From the cell containing the given text, extract its center point as [X, Y] coordinate. 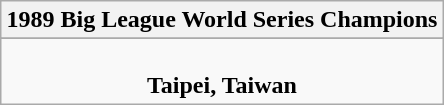
1989 Big League World Series Champions [222, 20]
Taipei, Taiwan [222, 72]
